Pinpoint the cell where the given text exists, returning its (X, Y) midpoint coordinate. 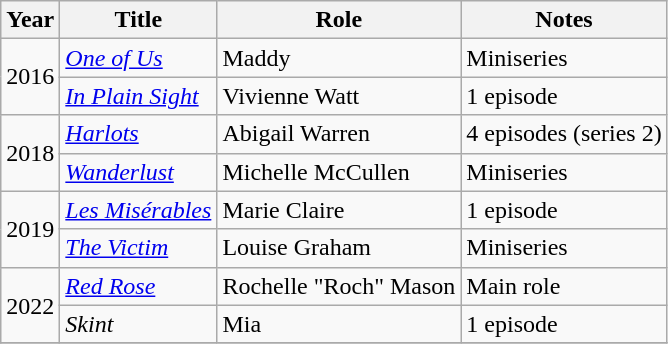
Marie Claire (339, 210)
Les Misérables (138, 210)
Louise Graham (339, 248)
Rochelle "Roch" Mason (339, 286)
Role (339, 20)
4 episodes (series 2) (564, 134)
Maddy (339, 58)
Harlots (138, 134)
2016 (30, 77)
Vivienne Watt (339, 96)
Red Rose (138, 286)
The Victim (138, 248)
In Plain Sight (138, 96)
2019 (30, 229)
Notes (564, 20)
Abigail Warren (339, 134)
Year (30, 20)
Mia (339, 324)
Michelle McCullen (339, 172)
Wanderlust (138, 172)
2022 (30, 305)
Title (138, 20)
Main role (564, 286)
Skint (138, 324)
2018 (30, 153)
One of Us (138, 58)
